Determine the (X, Y) coordinate at the center of the cell enclosing the given text.  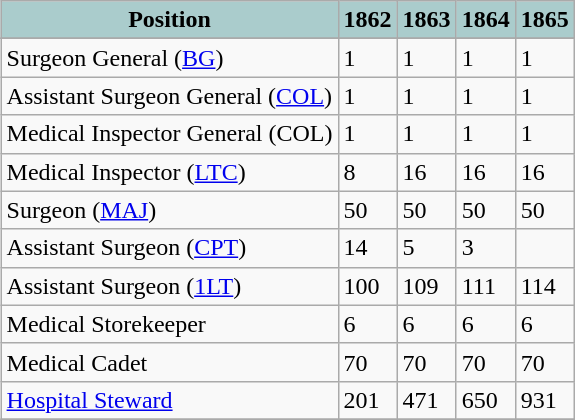
931 (544, 400)
109 (426, 286)
3 (486, 248)
1862 (368, 20)
Medical Inspector General (COL) (170, 134)
5 (426, 248)
Medical Cadet (170, 362)
650 (486, 400)
Assistant Surgeon General (COL) (170, 96)
471 (426, 400)
1865 (544, 20)
Medical Storekeeper (170, 324)
14 (368, 248)
Assistant Surgeon (CPT) (170, 248)
Surgeon (MAJ) (170, 210)
Surgeon General (BG) (170, 58)
Position (170, 20)
111 (486, 286)
1864 (486, 20)
Assistant Surgeon (1LT) (170, 286)
8 (368, 172)
1863 (426, 20)
Hospital Steward (170, 400)
201 (368, 400)
100 (368, 286)
114 (544, 286)
Medical Inspector (LTC) (170, 172)
